Determine the [x, y] coordinate at the center of the cell enclosing the given text.  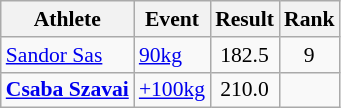
210.0 [244, 90]
+100kg [172, 90]
Sandor Sas [68, 55]
Event [172, 19]
Csaba Szavai [68, 90]
90kg [172, 55]
Result [244, 19]
182.5 [244, 55]
Rank [310, 19]
Athlete [68, 19]
9 [310, 55]
